Locate the cell with the specified text and output its (X, Y) center coordinate. 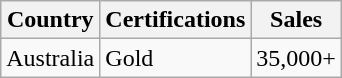
Country (50, 20)
35,000+ (296, 58)
Gold (176, 58)
Certifications (176, 20)
Australia (50, 58)
Sales (296, 20)
